Search for the cell housing the specified text and yield its (x, y) center coordinate. 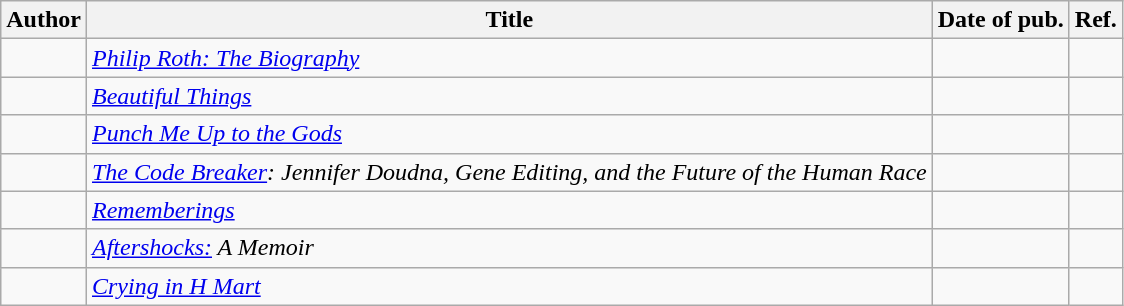
Ref. (1096, 20)
Punch Me Up to the Gods (509, 134)
Philip Roth: The Biography (509, 58)
Aftershocks: A Memoir (509, 248)
Rememberings (509, 210)
Beautiful Things (509, 96)
Crying in H Mart (509, 286)
Date of pub. (1000, 20)
The Code Breaker: Jennifer Doudna, Gene Editing, and the Future of the Human Race (509, 172)
Title (509, 20)
Author (44, 20)
